Provide the (x, y) coordinate of the cell's center where the given text is located.  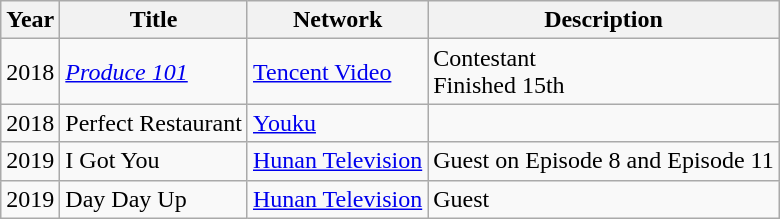
Tencent Video (337, 72)
Description (604, 20)
Perfect Restaurant (154, 123)
Youku (337, 123)
I Got You (154, 161)
Title (154, 20)
Year (30, 20)
Network (337, 20)
Day Day Up (154, 199)
ContestantFinished 15th (604, 72)
Produce 101 (154, 72)
Guest (604, 199)
Guest on Episode 8 and Episode 11 (604, 161)
